Determine the (X, Y) coordinate at the center of the cell enclosing the given text.  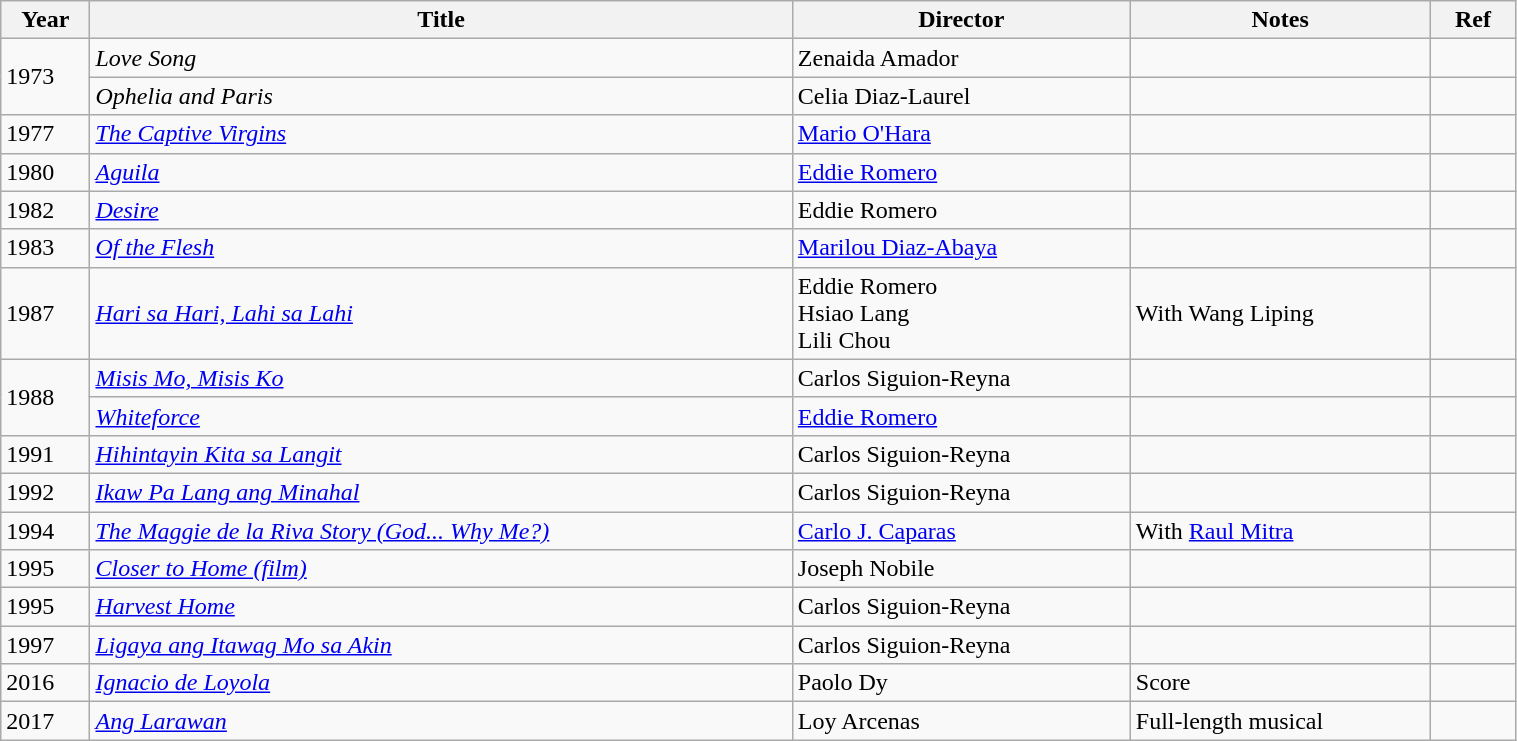
Title (441, 20)
Carlo J. Caparas (961, 531)
Ophelia and Paris (441, 96)
Ignacio de Loyola (441, 683)
1997 (46, 645)
Harvest Home (441, 607)
1992 (46, 492)
1983 (46, 248)
Director (961, 20)
1980 (46, 172)
1987 (46, 313)
Ref (1473, 20)
The Maggie de la Riva Story (God... Why Me?) (441, 531)
Whiteforce (441, 416)
Mario O'Hara (961, 134)
With Raul Mitra (1280, 531)
2017 (46, 721)
Desire (441, 210)
Ligaya ang Itawag Mo sa Akin (441, 645)
Full-length musical (1280, 721)
The Captive Virgins (441, 134)
Year (46, 20)
Marilou Diaz-Abaya (961, 248)
Score (1280, 683)
1991 (46, 454)
1994 (46, 531)
Eddie RomeroHsiao LangLili Chou (961, 313)
Hari sa Hari, Lahi sa Lahi (441, 313)
Paolo Dy (961, 683)
1988 (46, 397)
Joseph Nobile (961, 569)
Notes (1280, 20)
Aguila (441, 172)
Zenaida Amador (961, 58)
Loy Arcenas (961, 721)
With Wang Liping (1280, 313)
Hihintayin Kita sa Langit (441, 454)
Celia Diaz-Laurel (961, 96)
1977 (46, 134)
Ang Larawan (441, 721)
Of the Flesh (441, 248)
2016 (46, 683)
1982 (46, 210)
Closer to Home (film) (441, 569)
1973 (46, 77)
Ikaw Pa Lang ang Minahal (441, 492)
Misis Mo, Misis Ko (441, 378)
Love Song (441, 58)
